Pinpoint the cell where the given text exists, returning its [X, Y] midpoint coordinate. 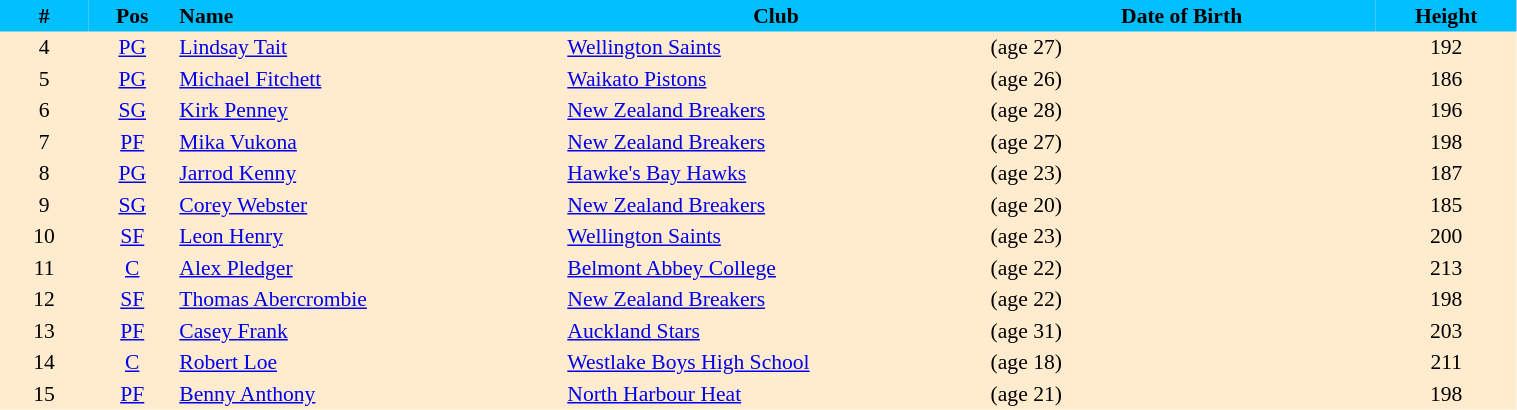
186 [1446, 79]
(age 28) [1182, 110]
211 [1446, 362]
(age 20) [1182, 205]
Casey Frank [370, 331]
(age 18) [1182, 362]
Thomas Abercrombie [370, 300]
200 [1446, 236]
192 [1446, 48]
North Harbour Heat [776, 394]
Pos [132, 16]
15 [44, 394]
Club [776, 16]
Auckland Stars [776, 331]
Waikato Pistons [776, 79]
8 [44, 174]
Benny Anthony [370, 394]
Westlake Boys High School [776, 362]
Height [1446, 16]
12 [44, 300]
Jarrod Kenny [370, 174]
Corey Webster [370, 205]
Hawke's Bay Hawks [776, 174]
(age 26) [1182, 79]
196 [1446, 110]
Date of Birth [1182, 16]
13 [44, 331]
213 [1446, 268]
185 [1446, 205]
4 [44, 48]
Belmont Abbey College [776, 268]
14 [44, 362]
(age 31) [1182, 331]
Mika Vukona [370, 142]
Name [370, 16]
7 [44, 142]
Robert Loe [370, 362]
Lindsay Tait [370, 48]
6 [44, 110]
9 [44, 205]
Michael Fitchett [370, 79]
Kirk Penney [370, 110]
5 [44, 79]
187 [1446, 174]
Alex Pledger [370, 268]
Leon Henry [370, 236]
203 [1446, 331]
11 [44, 268]
# [44, 16]
(age 21) [1182, 394]
10 [44, 236]
